Provide the (x, y) coordinate of the cell's center where the given text is located.  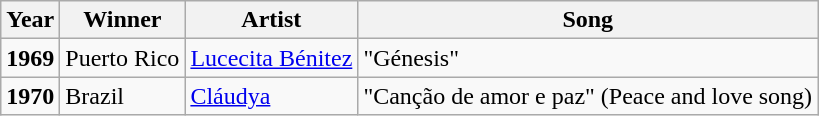
1970 (30, 96)
Puerto Rico (122, 58)
Brazil (122, 96)
1969 (30, 58)
Song (588, 20)
Winner (122, 20)
Cláudya (272, 96)
Lucecita Bénitez (272, 58)
"Génesis" (588, 58)
Artist (272, 20)
"Canção de amor e paz" (Peace and love song) (588, 96)
Year (30, 20)
